From the cell containing the given text, extract its center point as [x, y] coordinate. 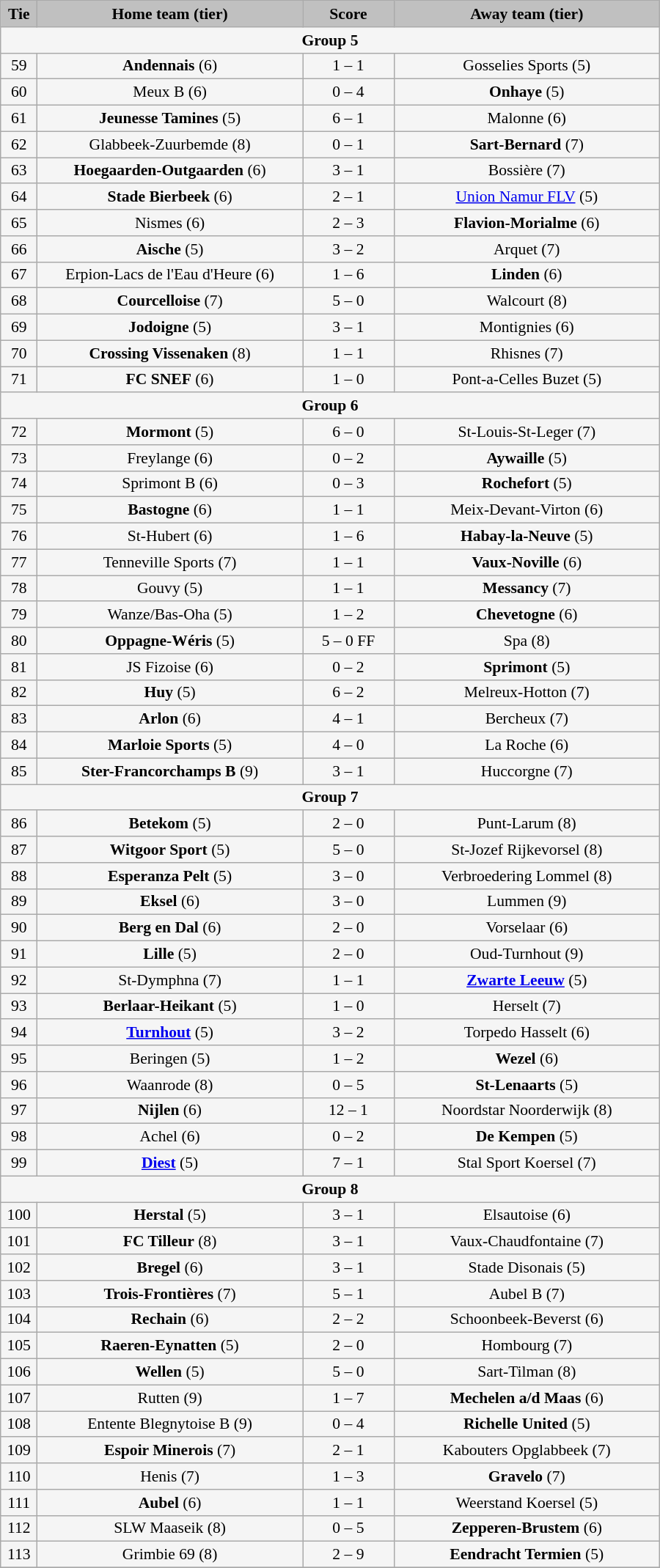
Vaux-Chaudfontaine (7) [527, 1242]
Arquet (7) [527, 249]
Courcelloise (7) [170, 301]
SLW Maaseik (8) [170, 1528]
12 – 1 [349, 1111]
79 [19, 615]
59 [19, 66]
Berg en Dal (6) [170, 928]
Huy (5) [170, 693]
87 [19, 850]
107 [19, 1398]
Bercheux (7) [527, 719]
Linden (6) [527, 275]
80 [19, 641]
111 [19, 1503]
5 – 1 [349, 1294]
La Roche (6) [527, 746]
Aische (5) [170, 249]
73 [19, 458]
Henis (7) [170, 1476]
68 [19, 301]
Rutten (9) [170, 1398]
102 [19, 1267]
Raeren-Eynatten (5) [170, 1346]
Vorselaar (6) [527, 928]
Wezel (6) [527, 1059]
Spa (8) [527, 641]
91 [19, 954]
Mormont (5) [170, 432]
1 – 3 [349, 1476]
104 [19, 1319]
Betekom (5) [170, 824]
62 [19, 144]
Punt-Larum (8) [527, 824]
Group 6 [330, 406]
Rochefort (5) [527, 484]
Aubel (6) [170, 1503]
St-Dymphna (7) [170, 980]
Lummen (9) [527, 902]
Achel (6) [170, 1137]
Flavion-Morialme (6) [527, 223]
64 [19, 197]
83 [19, 719]
Huccorgne (7) [527, 771]
82 [19, 693]
69 [19, 328]
4 – 1 [349, 719]
66 [19, 249]
Trois-Frontières (7) [170, 1294]
Lille (5) [170, 954]
84 [19, 746]
67 [19, 275]
Bastogne (6) [170, 510]
74 [19, 484]
96 [19, 1085]
72 [19, 432]
Entente Blegnytoise B (9) [170, 1424]
Waanrode (8) [170, 1085]
103 [19, 1294]
0 – 1 [349, 144]
94 [19, 1033]
Walcourt (8) [527, 301]
St-Hubert (6) [170, 537]
70 [19, 353]
Jeunesse Tamines (5) [170, 119]
Arlon (6) [170, 719]
Berlaar-Heikant (5) [170, 1006]
Sprimont B (6) [170, 484]
78 [19, 589]
Pont-a-Celles Buzet (5) [527, 380]
60 [19, 92]
Ster-Francorchamps B (9) [170, 771]
Andennais (6) [170, 66]
Bossière (7) [527, 171]
Mechelen a/d Maas (6) [527, 1398]
Onhaye (5) [527, 92]
Group 5 [330, 40]
7 – 1 [349, 1163]
Tie [19, 14]
Esperanza Pelt (5) [170, 876]
Sart-Tilman (8) [527, 1372]
St-Louis-St-Leger (7) [527, 432]
113 [19, 1555]
Zwarte Leeuw (5) [527, 980]
Group 8 [330, 1189]
Elsautoise (6) [527, 1215]
Jodoigne (5) [170, 328]
89 [19, 902]
FC SNEF (6) [170, 380]
6 – 0 [349, 432]
6 – 2 [349, 693]
Wellen (5) [170, 1372]
106 [19, 1372]
Noordstar Noorderwijk (8) [527, 1111]
Gravelo (7) [527, 1476]
88 [19, 876]
Union Namur FLV (5) [527, 197]
Beringen (5) [170, 1059]
Herstal (5) [170, 1215]
110 [19, 1476]
Aubel B (7) [527, 1294]
112 [19, 1528]
Schoonbeek-Beverst (6) [527, 1319]
Melreux-Hotton (7) [527, 693]
Hoegaarden-Outgaarden (6) [170, 171]
Aywaille (5) [527, 458]
Oppagne-Wéris (5) [170, 641]
Sart-Bernard (7) [527, 144]
Rechain (6) [170, 1319]
109 [19, 1451]
92 [19, 980]
St-Lenaarts (5) [527, 1085]
Gosselies Sports (5) [527, 66]
Diest (5) [170, 1163]
Eendracht Termien (5) [527, 1555]
Marloie Sports (5) [170, 746]
95 [19, 1059]
77 [19, 562]
Oud-Turnhout (9) [527, 954]
Malonne (6) [527, 119]
2 – 3 [349, 223]
85 [19, 771]
Crossing Vissenaken (8) [170, 353]
100 [19, 1215]
2 – 9 [349, 1555]
Tenneville Sports (7) [170, 562]
Stade Disonais (5) [527, 1267]
Wanze/Bas-Oha (5) [170, 615]
Glabbeek-Zuurbemde (8) [170, 144]
Sprimont (5) [527, 667]
Herselt (7) [527, 1006]
Meix-Devant-Virton (6) [527, 510]
4 – 0 [349, 746]
FC Tilleur (8) [170, 1242]
Meux B (6) [170, 92]
Gouvy (5) [170, 589]
Witgoor Sport (5) [170, 850]
71 [19, 380]
Weerstand Koersel (5) [527, 1503]
61 [19, 119]
Score [349, 14]
76 [19, 537]
Vaux-Noville (6) [527, 562]
97 [19, 1111]
81 [19, 667]
St-Jozef Rijkevorsel (8) [527, 850]
2 – 2 [349, 1319]
90 [19, 928]
Grimbie 69 (8) [170, 1555]
Espoir Minerois (7) [170, 1451]
93 [19, 1006]
Zepperen-Brustem (6) [527, 1528]
65 [19, 223]
Verbroedering Lommel (8) [527, 876]
Erpion-Lacs de l'Eau d'Heure (6) [170, 275]
Stade Bierbeek (6) [170, 197]
Home team (tier) [170, 14]
Montignies (6) [527, 328]
86 [19, 824]
Chevetogne (6) [527, 615]
105 [19, 1346]
108 [19, 1424]
Kabouters Opglabbeek (7) [527, 1451]
Stal Sport Koersel (7) [527, 1163]
Nismes (6) [170, 223]
75 [19, 510]
101 [19, 1242]
98 [19, 1137]
Away team (tier) [527, 14]
Torpedo Hasselt (6) [527, 1033]
Habay-la-Neuve (5) [527, 537]
Bregel (6) [170, 1267]
5 – 0 FF [349, 641]
Freylange (6) [170, 458]
Messancy (7) [527, 589]
Richelle United (5) [527, 1424]
Turnhout (5) [170, 1033]
Eksel (6) [170, 902]
De Kempen (5) [527, 1137]
99 [19, 1163]
Nijlen (6) [170, 1111]
0 – 3 [349, 484]
Group 7 [330, 798]
Rhisnes (7) [527, 353]
JS Fizoise (6) [170, 667]
Hombourg (7) [527, 1346]
1 – 7 [349, 1398]
63 [19, 171]
6 – 1 [349, 119]
